Extract the (X, Y) coordinate from the center of the cell holding the provided text.  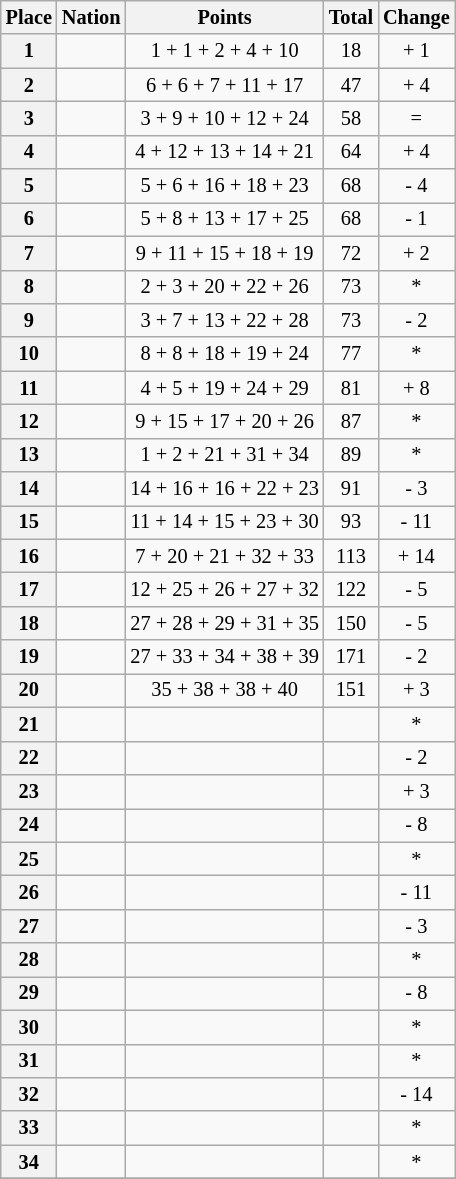
17 (29, 589)
1 (29, 51)
15 (29, 522)
26 (29, 892)
8 (29, 287)
Place (29, 17)
5 + 8 + 13 + 17 + 25 (224, 219)
33 (29, 1128)
4 (29, 152)
5 (29, 186)
31 (29, 1061)
+ 1 (416, 51)
Points (224, 17)
2 (29, 85)
28 (29, 960)
- 4 (416, 186)
= (416, 118)
7 + 20 + 21 + 32 + 33 (224, 556)
3 (29, 118)
32 (29, 1094)
+ 14 (416, 556)
+ 2 (416, 253)
171 (351, 657)
9 (29, 320)
2 + 3 + 20 + 22 + 26 (224, 287)
72 (351, 253)
4 + 5 + 19 + 24 + 29 (224, 388)
113 (351, 556)
24 (29, 825)
27 + 33 + 34 + 38 + 39 (224, 657)
151 (351, 690)
30 (29, 1027)
1 + 1 + 2 + 4 + 10 (224, 51)
58 (351, 118)
12 + 25 + 26 + 27 + 32 (224, 589)
27 + 28 + 29 + 31 + 35 (224, 623)
9 + 11 + 15 + 18 + 19 (224, 253)
13 (29, 455)
3 + 9 + 10 + 12 + 24 (224, 118)
3 + 7 + 13 + 22 + 28 (224, 320)
14 + 16 + 16 + 22 + 23 (224, 489)
77 (351, 354)
122 (351, 589)
7 (29, 253)
150 (351, 623)
- 14 (416, 1094)
93 (351, 522)
20 (29, 690)
6 (29, 219)
23 (29, 791)
Change (416, 17)
14 (29, 489)
12 (29, 421)
10 (29, 354)
87 (351, 421)
81 (351, 388)
11 + 14 + 15 + 23 + 30 (224, 522)
35 + 38 + 38 + 40 (224, 690)
25 (29, 859)
5 + 6 + 16 + 18 + 23 (224, 186)
6 + 6 + 7 + 11 + 17 (224, 85)
22 (29, 758)
19 (29, 657)
89 (351, 455)
Nation (92, 17)
8 + 8 + 18 + 19 + 24 (224, 354)
21 (29, 724)
4 + 12 + 13 + 14 + 21 (224, 152)
Total (351, 17)
1 + 2 + 21 + 31 + 34 (224, 455)
16 (29, 556)
27 (29, 926)
9 + 15 + 17 + 20 + 26 (224, 421)
+ 8 (416, 388)
11 (29, 388)
34 (29, 1162)
- 1 (416, 219)
47 (351, 85)
29 (29, 993)
64 (351, 152)
91 (351, 489)
